Locate the cell with the specified text and output its (x, y) center coordinate. 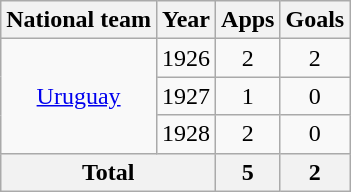
Uruguay (79, 96)
1 (248, 96)
Year (186, 20)
1926 (186, 58)
1927 (186, 96)
5 (248, 172)
Goals (315, 20)
Total (108, 172)
Apps (248, 20)
National team (79, 20)
1928 (186, 134)
